Locate the cell with the specified text and output its (x, y) center coordinate. 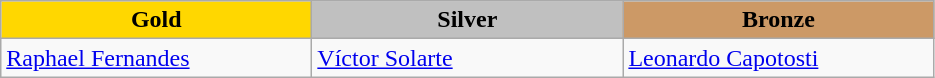
Raphael Fernandes (156, 58)
Leonardo Capotosti (778, 58)
Bronze (778, 20)
Silver (468, 20)
Gold (156, 20)
Víctor Solarte (468, 58)
